Pinpoint the cell where the given text exists, returning its [x, y] midpoint coordinate. 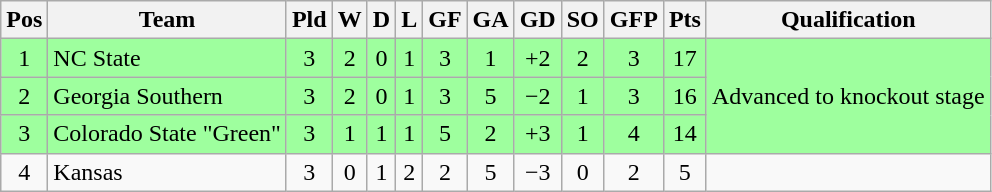
W [350, 20]
L [410, 20]
Colorado State "Green" [168, 134]
SO [582, 20]
GFP [634, 20]
14 [684, 134]
Kansas [168, 172]
16 [684, 96]
Pts [684, 20]
Georgia Southern [168, 96]
Team [168, 20]
NC State [168, 58]
Qualification [848, 20]
−2 [538, 96]
GA [490, 20]
17 [684, 58]
GD [538, 20]
+3 [538, 134]
D [381, 20]
Pld [309, 20]
Pos [24, 20]
Advanced to knockout stage [848, 96]
−3 [538, 172]
+2 [538, 58]
GF [445, 20]
